Provide the (x, y) coordinate of the cell's center where the given text is located.  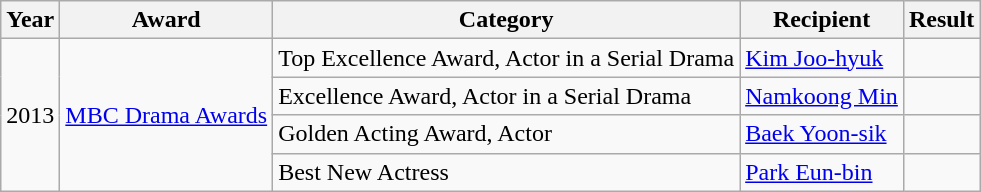
Best New Actress (506, 172)
Park Eun-bin (822, 172)
2013 (30, 115)
Category (506, 20)
Baek Yoon-sik (822, 134)
Kim Joo-hyuk (822, 58)
Result (941, 20)
Golden Acting Award, Actor (506, 134)
Year (30, 20)
Recipient (822, 20)
Award (166, 20)
Excellence Award, Actor in a Serial Drama (506, 96)
Top Excellence Award, Actor in a Serial Drama (506, 58)
Namkoong Min (822, 96)
MBC Drama Awards (166, 115)
